Scan for the cell matching the given text and deliver its [x, y] coordinate at center. 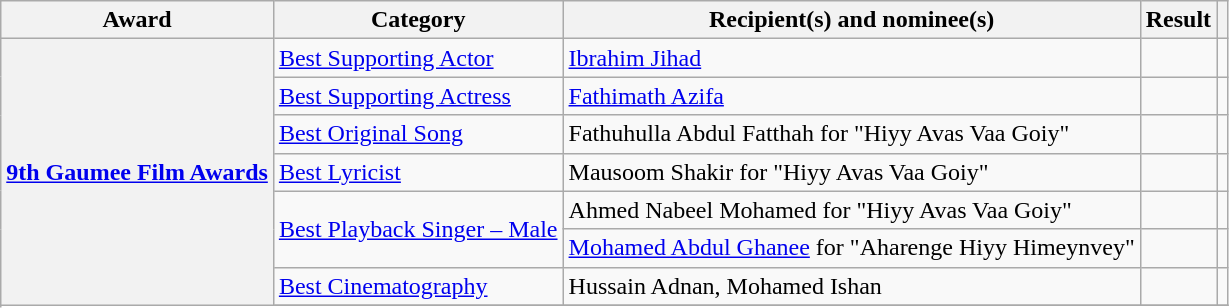
Fathimath Azifa [852, 96]
Mohamed Abdul Ghanee for "Aharenge Hiyy Himeynvey" [852, 248]
Recipient(s) and nominee(s) [852, 20]
Best Cinematography [418, 286]
Best Lyricist [418, 172]
Best Original Song [418, 134]
Fathuhulla Abdul Fatthah for "Hiyy Avas Vaa Goiy" [852, 134]
Best Supporting Actress [418, 96]
Hussain Adnan, Mohamed Ishan [852, 286]
Category [418, 20]
Best Supporting Actor [418, 58]
Mausoom Shakir for "Hiyy Avas Vaa Goiy" [852, 172]
Ibrahim Jihad [852, 58]
Result [1178, 20]
9th Gaumee Film Awards [138, 172]
Best Playback Singer – Male [418, 229]
Award [138, 20]
Ahmed Nabeel Mohamed for "Hiyy Avas Vaa Goiy" [852, 210]
